Capture the cell that displays the provided text and extract its (x, y) central coordinate. 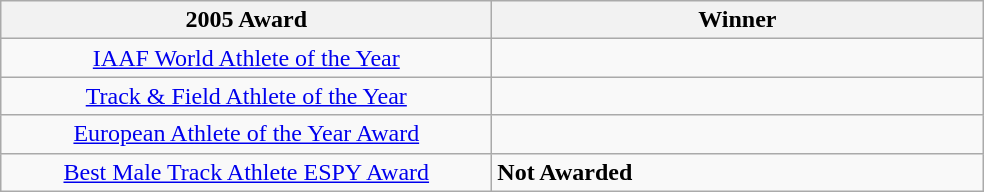
Best Male Track Athlete ESPY Award (246, 172)
Track & Field Athlete of the Year (246, 96)
European Athlete of the Year Award (246, 134)
Winner (738, 20)
Not Awarded (738, 172)
2005 Award (246, 20)
IAAF World Athlete of the Year (246, 58)
